From the cell containing the given text, extract its center point as (x, y) coordinate. 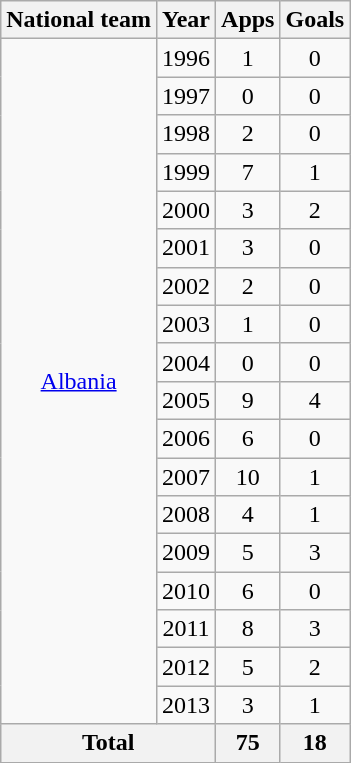
1998 (186, 134)
2003 (186, 324)
18 (315, 743)
2013 (186, 705)
Goals (315, 20)
2000 (186, 210)
2011 (186, 629)
1996 (186, 58)
2012 (186, 667)
2004 (186, 362)
2010 (186, 591)
National team (79, 20)
7 (248, 172)
Albania (79, 382)
75 (248, 743)
Total (108, 743)
2002 (186, 286)
2009 (186, 553)
2007 (186, 477)
9 (248, 400)
1997 (186, 96)
2001 (186, 248)
8 (248, 629)
Year (186, 20)
2005 (186, 400)
2006 (186, 438)
2008 (186, 515)
Apps (248, 20)
10 (248, 477)
1999 (186, 172)
